Return the [x, y] coordinate for the center point of the cell that contains the specified text.  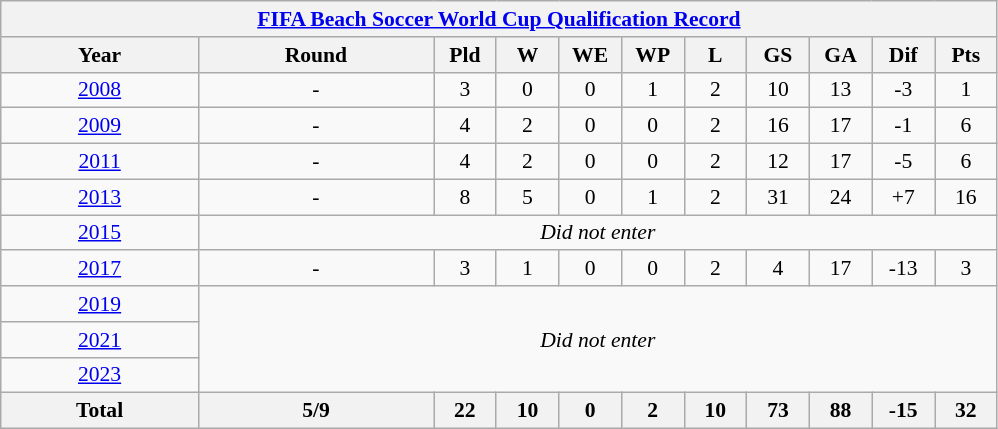
32 [966, 411]
WE [590, 55]
2008 [100, 90]
L [716, 55]
5 [528, 197]
-5 [904, 162]
-1 [904, 126]
WP [652, 55]
Round [316, 55]
Year [100, 55]
FIFA Beach Soccer World Cup Qualification Record [499, 19]
22 [466, 411]
2009 [100, 126]
GA [840, 55]
8 [466, 197]
2017 [100, 269]
Total [100, 411]
W [528, 55]
12 [778, 162]
-3 [904, 90]
73 [778, 411]
-15 [904, 411]
2021 [100, 340]
Pld [466, 55]
-13 [904, 269]
2011 [100, 162]
2015 [100, 233]
5/9 [316, 411]
31 [778, 197]
+7 [904, 197]
Pts [966, 55]
2023 [100, 375]
88 [840, 411]
24 [840, 197]
2019 [100, 304]
2013 [100, 197]
GS [778, 55]
Dif [904, 55]
13 [840, 90]
